Search for the cell housing the specified text and yield its (x, y) center coordinate. 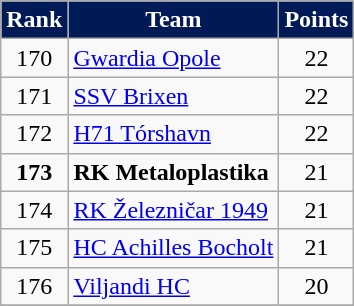
174 (34, 210)
172 (34, 134)
175 (34, 248)
20 (316, 286)
SSV Brixen (174, 96)
170 (34, 58)
Viljandi HC (174, 286)
HC Achilles Bocholt (174, 248)
Gwardia Opole (174, 58)
176 (34, 286)
H71 Tórshavn (174, 134)
RK Metaloplastika (174, 172)
171 (34, 96)
Rank (34, 20)
Team (174, 20)
173 (34, 172)
Points (316, 20)
RK Železničar 1949 (174, 210)
